Locate the cell with the specified text and output its (X, Y) center coordinate. 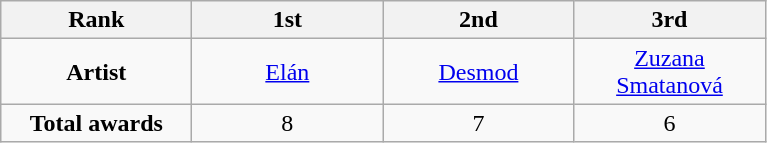
3rd (670, 20)
8 (288, 123)
7 (478, 123)
Rank (96, 20)
2nd (478, 20)
Artist (96, 72)
Desmod (478, 72)
Elán (288, 72)
Zuzana Smatanová (670, 72)
Total awards (96, 123)
1st (288, 20)
6 (670, 123)
